Search for the cell housing the specified text and yield its (x, y) center coordinate. 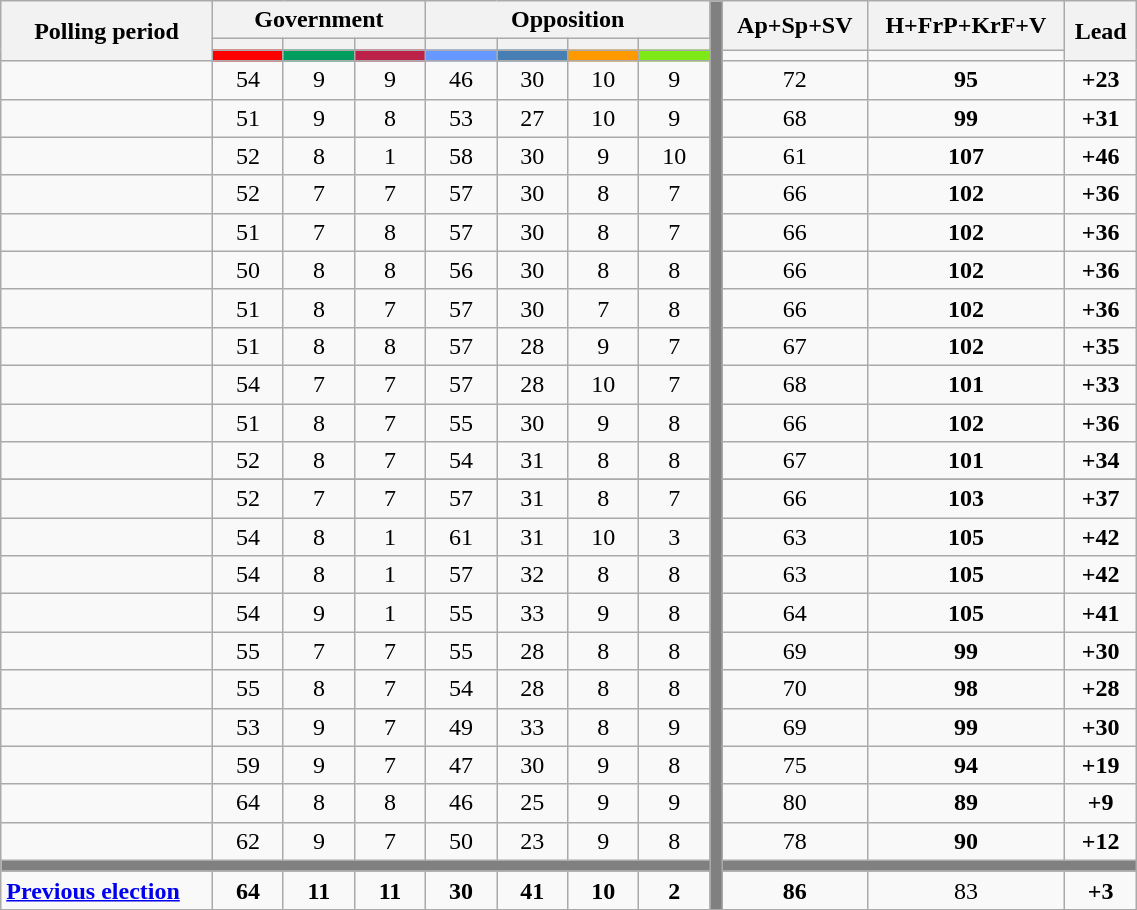
23 (532, 841)
56 (462, 270)
+33 (1101, 384)
94 (966, 765)
+37 (1101, 499)
+35 (1101, 346)
Ap+Sp+SV (794, 26)
103 (966, 499)
+12 (1101, 841)
86 (794, 890)
89 (966, 803)
90 (966, 841)
+19 (1101, 765)
+23 (1101, 80)
80 (794, 803)
25 (532, 803)
+34 (1101, 461)
95 (966, 80)
H+FrP+KrF+V (966, 26)
58 (462, 156)
49 (462, 727)
Previous election (107, 890)
Lead (1101, 31)
62 (248, 841)
+46 (1101, 156)
+3 (1101, 890)
+28 (1101, 689)
+41 (1101, 613)
41 (532, 890)
Government (318, 20)
+31 (1101, 118)
72 (794, 80)
3 (674, 537)
Polling period (107, 31)
2 (674, 890)
+9 (1101, 803)
27 (532, 118)
83 (966, 890)
47 (462, 765)
107 (966, 156)
Opposition (568, 20)
59 (248, 765)
70 (794, 689)
32 (532, 575)
98 (966, 689)
78 (794, 841)
75 (794, 765)
